Return [x, y] of the center of cell containing provided text 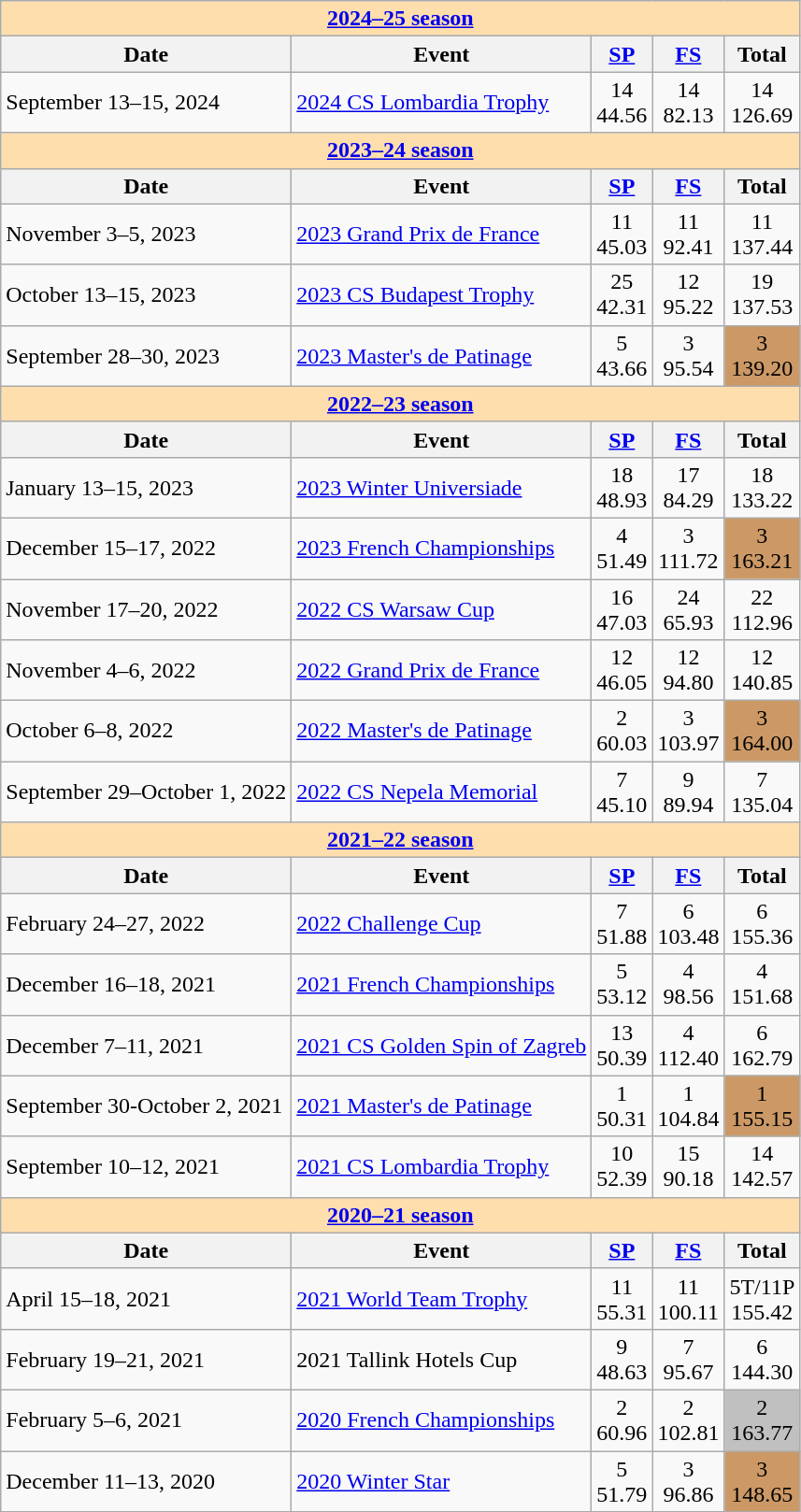
1 104.84 [688, 1106]
2022 CS Nepela Memorial [441, 792]
2021 CS Golden Spin of Zagreb [441, 1045]
2023 Master's de Patinage [441, 355]
October 6–8, 2022 [146, 731]
2022–23 season [400, 404]
3 148.65 [763, 1480]
18 48.93 [622, 488]
September 29–October 1, 2022 [146, 792]
11 100.11 [688, 1299]
17 84.29 [688, 488]
4 112.40 [688, 1045]
December 15–17, 2022 [146, 548]
12 140.85 [763, 671]
19 137.53 [763, 295]
9 89.94 [688, 792]
14 82.13 [688, 103]
25 42.31 [622, 295]
3 139.20 [763, 355]
3 103.97 [688, 731]
3 111.72 [688, 548]
2022 Challenge Cup [441, 923]
2 60.03 [622, 731]
September 28–30, 2023 [146, 355]
February 5–6, 2021 [146, 1420]
September 10–12, 2021 [146, 1166]
2020 French Championships [441, 1420]
February 19–21, 2021 [146, 1359]
2022 CS Warsaw Cup [441, 609]
14 142.57 [763, 1166]
15 90.18 [688, 1166]
2020–21 season [400, 1215]
2022 Master's de Patinage [441, 731]
November 3–5, 2023 [146, 234]
4 98.56 [688, 985]
1 50.31 [622, 1106]
6 144.30 [763, 1359]
12 46.05 [622, 671]
7 45.10 [622, 792]
2023 French Championships [441, 548]
14 126.69 [763, 103]
18 133.22 [763, 488]
7 95.67 [688, 1359]
3 95.54 [688, 355]
24 65.93 [688, 609]
6 103.48 [688, 923]
3 96.86 [688, 1480]
4 51.49 [622, 548]
2 60.96 [622, 1420]
December 11–13, 2020 [146, 1480]
2022 Grand Prix de France [441, 671]
5 53.12 [622, 985]
2023 CS Budapest Trophy [441, 295]
2 163.77 [763, 1420]
September 30-October 2, 2021 [146, 1106]
2021 Master's de Patinage [441, 1106]
11 137.44 [763, 234]
10 52.39 [622, 1166]
2021 French Championships [441, 985]
2021–22 season [400, 840]
11 92.41 [688, 234]
December 7–11, 2021 [146, 1045]
11 45.03 [622, 234]
November 17–20, 2022 [146, 609]
5 51.79 [622, 1480]
22 112.96 [763, 609]
January 13–15, 2023 [146, 488]
12 94.80 [688, 671]
6 155.36 [763, 923]
5 43.66 [622, 355]
6 162.79 [763, 1045]
2024 CS Lombardia Trophy [441, 103]
13 50.39 [622, 1045]
September 13–15, 2024 [146, 103]
2 102.81 [688, 1420]
5T/11P 155.42 [763, 1299]
3 163.21 [763, 548]
April 15–18, 2021 [146, 1299]
December 16–18, 2021 [146, 985]
November 4–6, 2022 [146, 671]
October 13–15, 2023 [146, 295]
2021 CS Lombardia Trophy [441, 1166]
2023 Winter Universiade [441, 488]
9 48.63 [622, 1359]
4 151.68 [763, 985]
2023–24 season [400, 150]
2020 Winter Star [441, 1480]
7 51.88 [622, 923]
7 135.04 [763, 792]
February 24–27, 2022 [146, 923]
1 155.15 [763, 1106]
14 44.56 [622, 103]
2024–25 season [400, 19]
2023 Grand Prix de France [441, 234]
12 95.22 [688, 295]
3 164.00 [763, 731]
2021 World Team Trophy [441, 1299]
11 55.31 [622, 1299]
2021 Tallink Hotels Cup [441, 1359]
16 47.03 [622, 609]
